Return the (x, y) coordinate for the center point of the cell that contains the specified text.  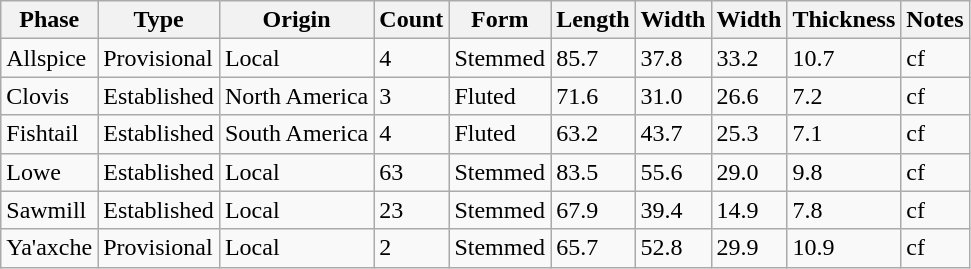
25.3 (749, 134)
67.9 (593, 210)
23 (412, 210)
North America (296, 96)
Form (500, 20)
Phase (50, 20)
10.7 (844, 58)
7.1 (844, 134)
7.2 (844, 96)
83.5 (593, 172)
65.7 (593, 248)
Type (159, 20)
63.2 (593, 134)
29.0 (749, 172)
Origin (296, 20)
29.9 (749, 248)
85.7 (593, 58)
Notes (935, 20)
South America (296, 134)
2 (412, 248)
37.8 (673, 58)
63 (412, 172)
Count (412, 20)
9.8 (844, 172)
Ya'axche (50, 248)
Clovis (50, 96)
Lowe (50, 172)
26.6 (749, 96)
3 (412, 96)
33.2 (749, 58)
43.7 (673, 134)
Allspice (50, 58)
55.6 (673, 172)
Sawmill (50, 210)
Length (593, 20)
Thickness (844, 20)
39.4 (673, 210)
7.8 (844, 210)
31.0 (673, 96)
71.6 (593, 96)
Fishtail (50, 134)
10.9 (844, 248)
14.9 (749, 210)
52.8 (673, 248)
